Return the (x, y) coordinate for the center point of the cell that contains the specified text.  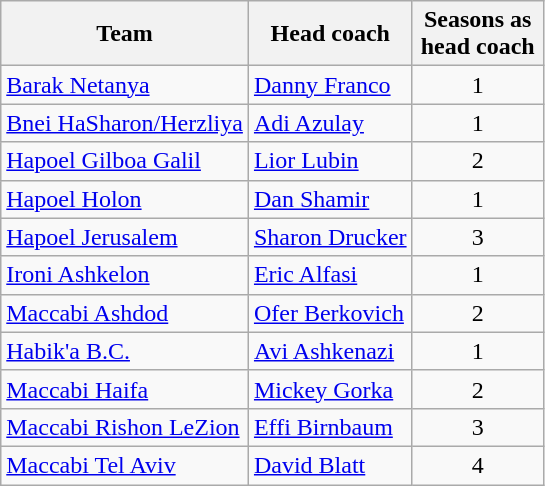
Lior Lubin (330, 161)
Head coach (330, 34)
Hapoel Holon (125, 199)
Team (125, 34)
Maccabi Tel Aviv (125, 465)
Hapoel Gilboa Galil (125, 161)
Danny Franco (330, 85)
4 (478, 465)
Maccabi Rishon LeZion (125, 427)
Maccabi Ashdod (125, 313)
Maccabi Haifa (125, 389)
Ofer Berkovich (330, 313)
Bnei HaSharon/Herzliya (125, 123)
Effi Birnbaum (330, 427)
Hapoel Jerusalem (125, 237)
Dan Shamir (330, 199)
Eric Alfasi (330, 275)
Seasons as head coach (478, 34)
Adi Azulay (330, 123)
Habik'a B.C. (125, 351)
Sharon Drucker (330, 237)
Mickey Gorka (330, 389)
Avi Ashkenazi (330, 351)
Ironi Ashkelon (125, 275)
David Blatt (330, 465)
Barak Netanya (125, 85)
